Provide the (X, Y) coordinate of the cell's center where the given text is located.  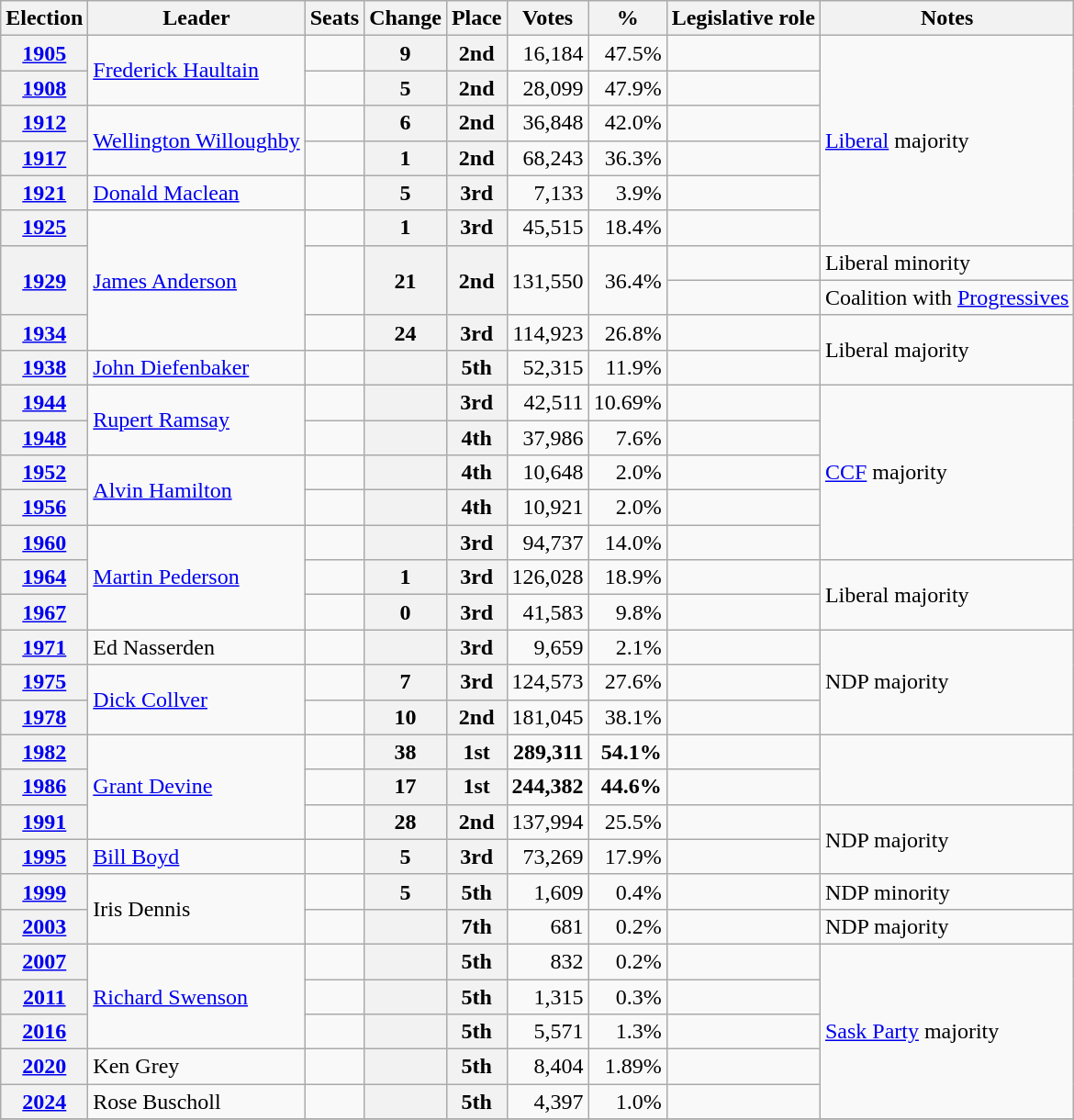
Bill Boyd (196, 857)
181,045 (547, 717)
1999 (44, 891)
52,315 (547, 367)
Ed Nasserden (196, 647)
681 (547, 926)
42.0% (628, 123)
1.3% (628, 1032)
Votes (547, 18)
0.4% (628, 891)
1921 (44, 193)
17 (406, 787)
Coalition with Progressives (946, 297)
131,550 (547, 280)
3.9% (628, 193)
9 (406, 53)
Change (406, 18)
2003 (44, 926)
5,571 (547, 1032)
1964 (44, 577)
47.5% (628, 53)
Martin Pederson (196, 577)
8,404 (547, 1067)
289,311 (547, 752)
37,986 (547, 438)
16,184 (547, 53)
28 (406, 822)
Notes (946, 18)
NDP minority (946, 891)
832 (547, 961)
% (628, 18)
Frederick Haultain (196, 71)
38.1% (628, 717)
7 (406, 682)
1991 (44, 822)
1.89% (628, 1067)
Richard Swenson (196, 996)
1975 (44, 682)
45,515 (547, 228)
2011 (44, 996)
John Diefenbaker (196, 367)
18.9% (628, 577)
68,243 (547, 158)
Leader (196, 18)
Legislative role (744, 18)
Seats (334, 18)
1,315 (547, 996)
36.4% (628, 280)
6 (406, 123)
10.69% (628, 402)
Rose Buscholl (196, 1102)
1929 (44, 280)
Election (44, 18)
36.3% (628, 158)
42,511 (547, 402)
1912 (44, 123)
1905 (44, 53)
2020 (44, 1067)
7th (476, 926)
41,583 (547, 612)
28,099 (547, 88)
1956 (44, 508)
Ken Grey (196, 1067)
2016 (44, 1032)
Liberal minority (946, 263)
1,609 (547, 891)
10,921 (547, 508)
17.9% (628, 857)
54.1% (628, 752)
0.3% (628, 996)
124,573 (547, 682)
7,133 (547, 193)
Wellington Willoughby (196, 140)
26.8% (628, 332)
1967 (44, 612)
1938 (44, 367)
1960 (44, 543)
1986 (44, 787)
27.6% (628, 682)
Sask Party majority (946, 1031)
137,994 (547, 822)
9.8% (628, 612)
1982 (44, 752)
94,737 (547, 543)
4,397 (547, 1102)
James Anderson (196, 280)
14.0% (628, 543)
73,269 (547, 857)
114,923 (547, 332)
Rupert Ramsay (196, 420)
126,028 (547, 577)
9,659 (547, 647)
CCF majority (946, 472)
1925 (44, 228)
0 (406, 612)
Dick Collver (196, 700)
1.0% (628, 1102)
1934 (44, 332)
7.6% (628, 438)
36,848 (547, 123)
Donald Maclean (196, 193)
244,382 (547, 787)
18.4% (628, 228)
2007 (44, 961)
24 (406, 332)
21 (406, 280)
2024 (44, 1102)
1978 (44, 717)
1948 (44, 438)
Iris Dennis (196, 909)
Grant Devine (196, 787)
1995 (44, 857)
10,648 (547, 473)
2.1% (628, 647)
Place (476, 18)
47.9% (628, 88)
1944 (44, 402)
1971 (44, 647)
38 (406, 752)
10 (406, 717)
11.9% (628, 367)
Alvin Hamilton (196, 490)
1908 (44, 88)
1917 (44, 158)
44.6% (628, 787)
1952 (44, 473)
25.5% (628, 822)
